Output the [x, y] coordinate of the center of the cell containing the given text.  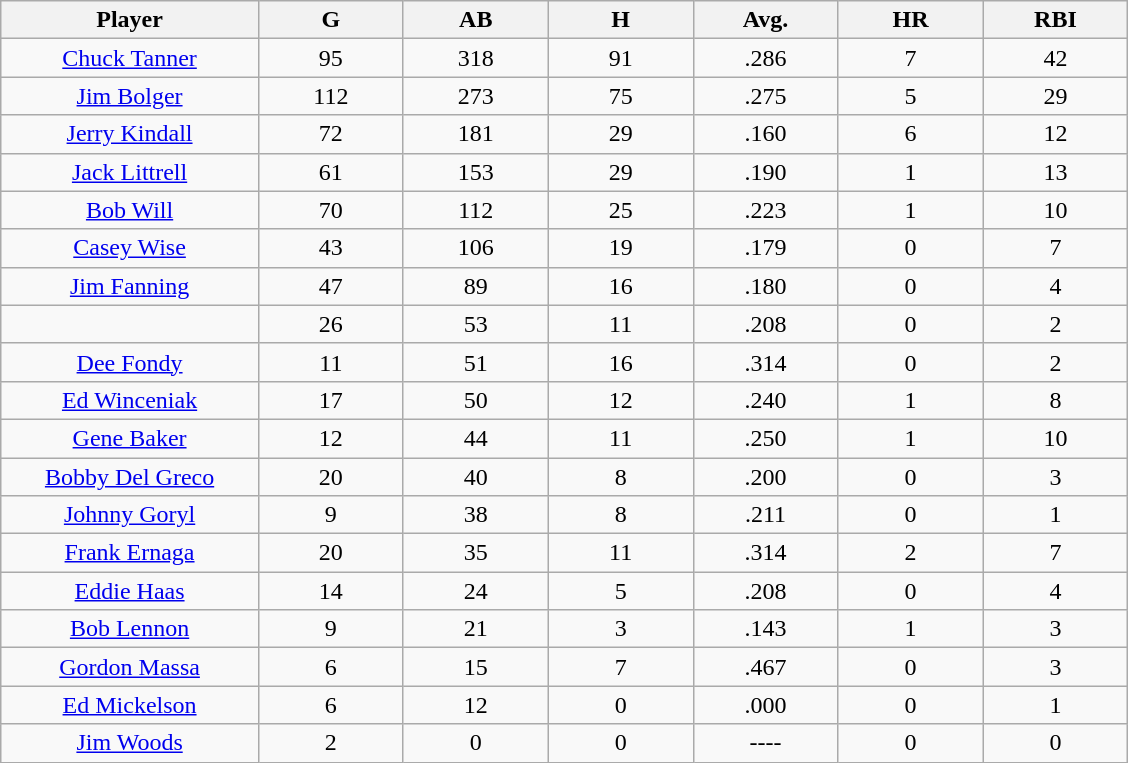
19 [620, 248]
Gordon Massa [130, 667]
Gene Baker [130, 438]
43 [330, 248]
H [620, 20]
.467 [766, 667]
Dee Fondy [130, 362]
.180 [766, 286]
Bob Lennon [130, 629]
25 [620, 210]
.179 [766, 248]
26 [330, 324]
35 [476, 553]
AB [476, 20]
Jim Bolger [130, 96]
Avg. [766, 20]
106 [476, 248]
14 [330, 591]
Jack Littrell [130, 172]
Bobby Del Greco [130, 477]
Frank Ernaga [130, 553]
51 [476, 362]
53 [476, 324]
.250 [766, 438]
Casey Wise [130, 248]
Jerry Kindall [130, 134]
72 [330, 134]
21 [476, 629]
Bob Will [130, 210]
Johnny Goryl [130, 515]
38 [476, 515]
95 [330, 58]
Ed Mickelson [130, 705]
89 [476, 286]
Eddie Haas [130, 591]
Ed Winceniak [130, 400]
Jim Fanning [130, 286]
.200 [766, 477]
.275 [766, 96]
44 [476, 438]
.240 [766, 400]
.000 [766, 705]
HR [910, 20]
15 [476, 667]
91 [620, 58]
.223 [766, 210]
47 [330, 286]
Player [130, 20]
13 [1056, 172]
153 [476, 172]
75 [620, 96]
61 [330, 172]
50 [476, 400]
273 [476, 96]
.190 [766, 172]
181 [476, 134]
.286 [766, 58]
70 [330, 210]
17 [330, 400]
Chuck Tanner [130, 58]
RBI [1056, 20]
24 [476, 591]
G [330, 20]
---- [766, 743]
.160 [766, 134]
318 [476, 58]
.143 [766, 629]
42 [1056, 58]
40 [476, 477]
Jim Woods [130, 743]
.211 [766, 515]
